Return the [x, y] coordinate for the center point of the cell that contains the specified text.  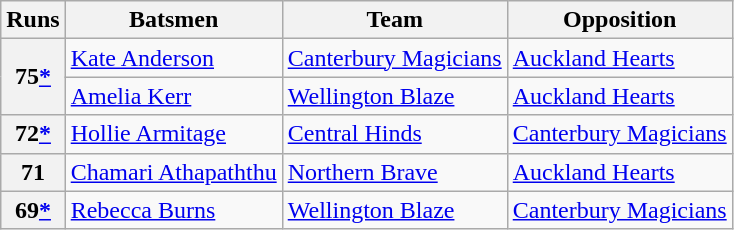
Central Hinds [394, 134]
75* [33, 77]
Team [394, 20]
Rebecca Burns [174, 210]
Runs [33, 20]
Batsmen [174, 20]
Northern Brave [394, 172]
Kate Anderson [174, 58]
Opposition [620, 20]
Amelia Kerr [174, 96]
71 [33, 172]
72* [33, 134]
Chamari Athapaththu [174, 172]
Hollie Armitage [174, 134]
69* [33, 210]
